Output the [X, Y] coordinate of the center of the cell containing the given text.  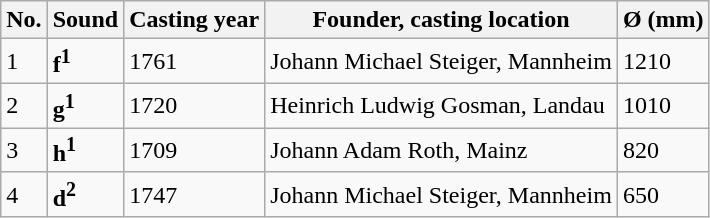
4 [24, 194]
1709 [194, 150]
Johann Adam Roth, Mainz [442, 150]
Ø (mm) [663, 20]
g1 [85, 106]
1 [24, 62]
Casting year [194, 20]
2 [24, 106]
1010 [663, 106]
650 [663, 194]
1720 [194, 106]
1210 [663, 62]
No. [24, 20]
1761 [194, 62]
Sound [85, 20]
Founder, casting location [442, 20]
820 [663, 150]
Heinrich Ludwig Gosman, Landau [442, 106]
3 [24, 150]
d2 [85, 194]
1747 [194, 194]
f1 [85, 62]
h1 [85, 150]
